Output the [X, Y] coordinate of the center of the cell containing the given text.  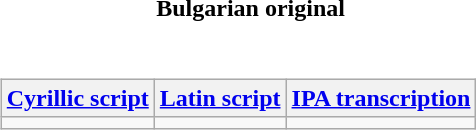
Cyrillic script [78, 98]
IPA transcription [381, 98]
Latin script [220, 98]
